From the cell containing the given text, extract its center point as [x, y] coordinate. 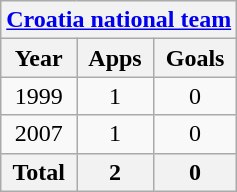
Year [39, 58]
Total [39, 172]
1999 [39, 96]
Apps [116, 58]
Goals [194, 58]
2 [116, 172]
Croatia national team [119, 20]
2007 [39, 134]
